Find where the given text appears and provide that cell's center as [x, y] coordinate. 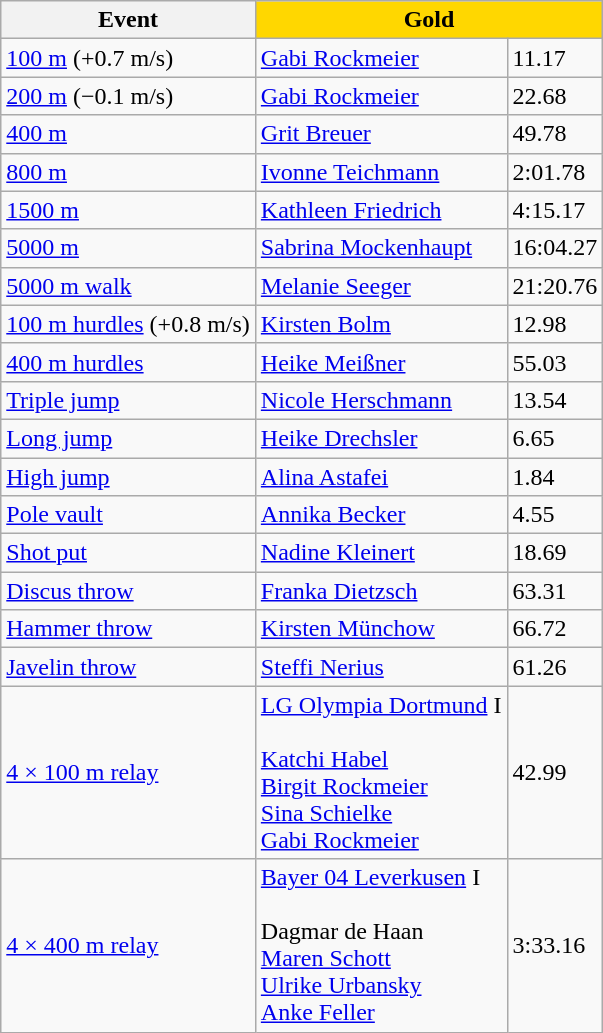
11.17 [555, 58]
4 × 400 m relay [128, 946]
Pole vault [128, 515]
6.65 [555, 438]
Kirsten Münchow [381, 629]
12.98 [555, 324]
1500 m [128, 210]
55.03 [555, 362]
200 m (−0.1 m/s) [128, 96]
400 m [128, 134]
Kirsten Bolm [381, 324]
Javelin throw [128, 667]
Hammer throw [128, 629]
49.78 [555, 134]
Event [128, 20]
Triple jump [128, 400]
Heike Drechsler [381, 438]
4.55 [555, 515]
18.69 [555, 553]
Kathleen Friedrich [381, 210]
4 × 100 m relay [128, 772]
13.54 [555, 400]
4:15.17 [555, 210]
Bayer 04 Leverkusen I Dagmar de Haan Maren Schott Ulrike Urbansky Anke Feller [381, 946]
22.68 [555, 96]
100 m (+0.7 m/s) [128, 58]
61.26 [555, 667]
5000 m walk [128, 286]
Discus throw [128, 591]
Franka Dietzsch [381, 591]
Sabrina Mockenhaupt [381, 248]
5000 m [128, 248]
LG Olympia Dortmund I Katchi Habel Birgit Rockmeier Sina Schielke Gabi Rockmeier [381, 772]
100 m hurdles (+0.8 m/s) [128, 324]
Nadine Kleinert [381, 553]
3:33.16 [555, 946]
800 m [128, 172]
16:04.27 [555, 248]
63.31 [555, 591]
Long jump [128, 438]
Alina Astafei [381, 477]
Steffi Nerius [381, 667]
42.99 [555, 772]
High jump [128, 477]
Annika Becker [381, 515]
Gold [428, 20]
Ivonne Teichmann [381, 172]
Heike Meißner [381, 362]
Shot put [128, 553]
400 m hurdles [128, 362]
Nicole Herschmann [381, 400]
2:01.78 [555, 172]
66.72 [555, 629]
21:20.76 [555, 286]
Grit Breuer [381, 134]
1.84 [555, 477]
Melanie Seeger [381, 286]
